Output the (X, Y) coordinate of the center of the cell containing the given text.  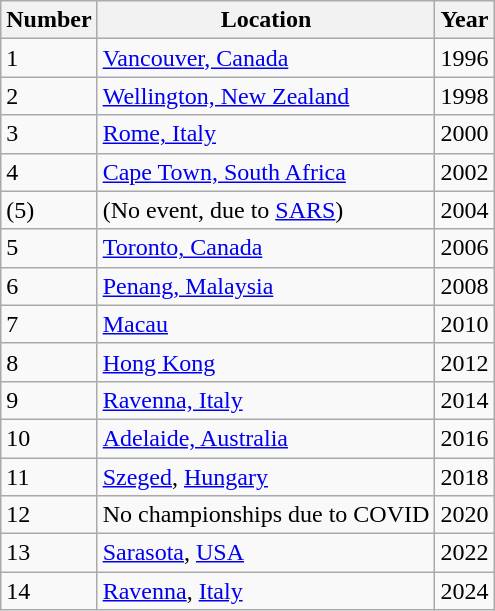
1996 (464, 58)
2008 (464, 286)
2000 (464, 134)
Rome, Italy (266, 134)
2018 (464, 477)
8 (49, 362)
Hong Kong (266, 362)
10 (49, 438)
Location (266, 20)
Szeged, Hungary (266, 477)
3 (49, 134)
2006 (464, 248)
Sarasota, USA (266, 553)
Wellington, New Zealand (266, 96)
14 (49, 591)
No championships due to COVID (266, 515)
5 (49, 248)
(5) (49, 210)
6 (49, 286)
Vancouver, Canada (266, 58)
Penang, Malaysia (266, 286)
2002 (464, 172)
1998 (464, 96)
9 (49, 400)
2012 (464, 362)
4 (49, 172)
2024 (464, 591)
Adelaide, Australia (266, 438)
2010 (464, 324)
2014 (464, 400)
Year (464, 20)
2020 (464, 515)
Macau (266, 324)
Cape Town, South Africa (266, 172)
2 (49, 96)
(No event, due to SARS) (266, 210)
2004 (464, 210)
13 (49, 553)
2022 (464, 553)
2016 (464, 438)
11 (49, 477)
Toronto, Canada (266, 248)
Number (49, 20)
1 (49, 58)
12 (49, 515)
7 (49, 324)
